Detect which cell encompasses the target text, then output its [x, y] center coordinate. 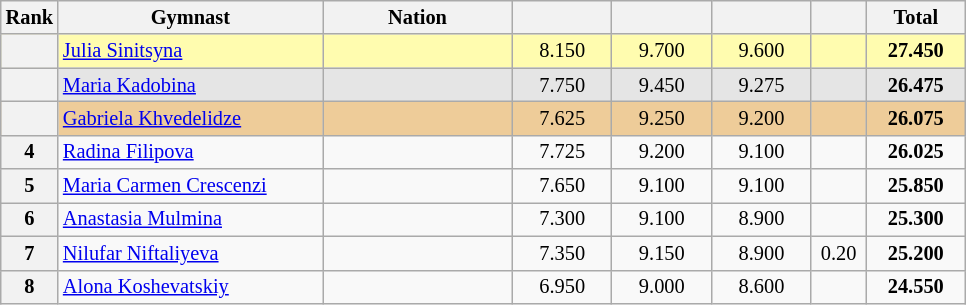
7.725 [562, 152]
26.025 [916, 152]
9.450 [662, 85]
6.950 [562, 287]
9.150 [662, 253]
9.000 [662, 287]
Maria Kadobina [190, 85]
7.750 [562, 85]
8.600 [762, 287]
25.850 [916, 186]
26.475 [916, 85]
4 [30, 152]
7 [30, 253]
7.300 [562, 219]
Rank [30, 17]
27.450 [916, 51]
Gymnast [190, 17]
25.200 [916, 253]
9.600 [762, 51]
Total [916, 17]
7.650 [562, 186]
24.550 [916, 287]
26.075 [916, 118]
9.700 [662, 51]
Radina Filipova [190, 152]
Julia Sinitsyna [190, 51]
5 [30, 186]
Maria Carmen Crescenzi [190, 186]
25.300 [916, 219]
9.250 [662, 118]
Alona Koshevatskiy [190, 287]
8 [30, 287]
8.150 [562, 51]
Anastasia Mulmina [190, 219]
7.625 [562, 118]
0.20 [838, 253]
7.350 [562, 253]
Gabriela Khvedelidze [190, 118]
9.275 [762, 85]
Nation [418, 17]
6 [30, 219]
Nilufar Niftaliyeva [190, 253]
